Pinpoint the cell where the given text exists, returning its [x, y] midpoint coordinate. 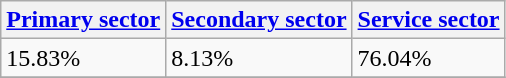
Primary sector [84, 20]
15.83% [84, 58]
Secondary sector [259, 20]
76.04% [428, 58]
8.13% [259, 58]
Service sector [428, 20]
